For the text-containing cell, return its midpoint in [X, Y] coordinate format. 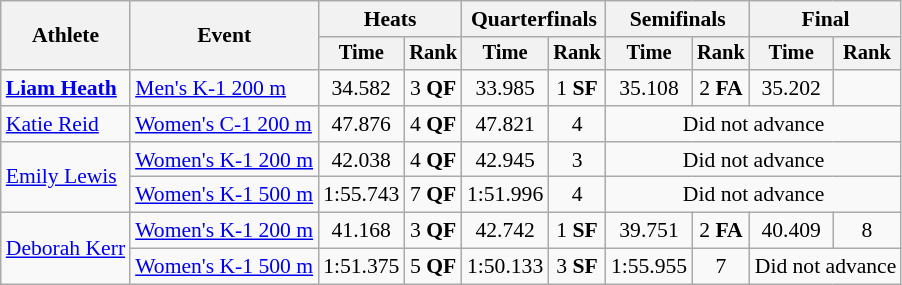
42.038 [361, 160]
Men's K-1 200 m [224, 88]
Liam Heath [66, 88]
1:55.743 [361, 195]
8 [868, 231]
Athlete [66, 36]
Event [224, 36]
1:55.955 [649, 267]
1:51.996 [505, 195]
Women's C-1 200 m [224, 124]
Final [826, 19]
47.876 [361, 124]
40.409 [792, 231]
1:50.133 [505, 267]
7 [721, 267]
34.582 [361, 88]
7 QF [433, 195]
1:51.375 [361, 267]
39.751 [649, 231]
35.108 [649, 88]
42.742 [505, 231]
3 SF [577, 267]
Heats [390, 19]
33.985 [505, 88]
Katie Reid [66, 124]
41.168 [361, 231]
Quarterfinals [534, 19]
42.945 [505, 160]
Semifinals [678, 19]
5 QF [433, 267]
Emily Lewis [66, 178]
47.821 [505, 124]
3 [577, 160]
Deborah Kerr [66, 248]
35.202 [792, 88]
